Identify which cell holds the provided text, then report its (X, Y) central coordinate. 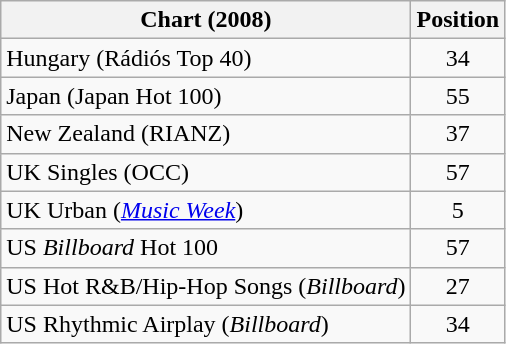
Japan (Japan Hot 100) (206, 96)
55 (458, 96)
US Billboard Hot 100 (206, 248)
27 (458, 286)
UK Urban (Music Week) (206, 210)
5 (458, 210)
Position (458, 20)
Chart (2008) (206, 20)
US Hot R&B/Hip-Hop Songs (Billboard) (206, 286)
UK Singles (OCC) (206, 172)
New Zealand (RIANZ) (206, 134)
Hungary (Rádiós Top 40) (206, 58)
37 (458, 134)
US Rhythmic Airplay (Billboard) (206, 324)
